For the text-containing cell, return its midpoint in (X, Y) coordinate format. 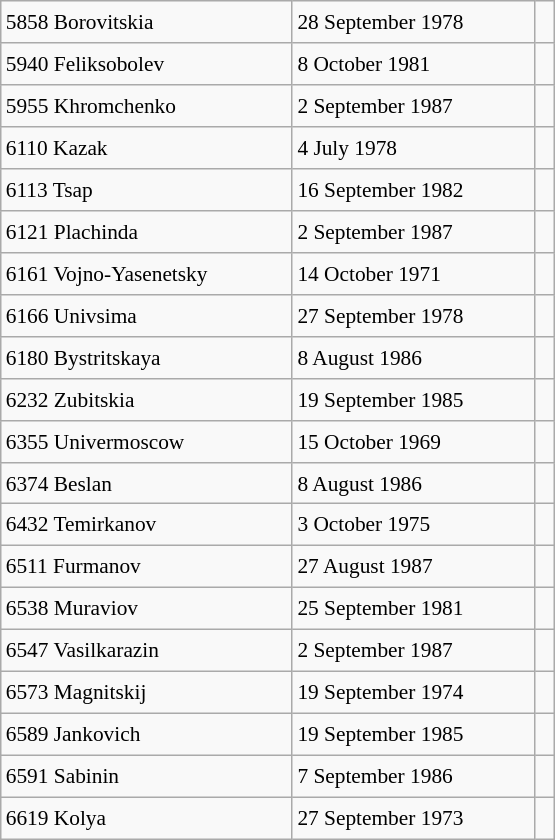
27 September 1978 (414, 315)
27 September 1973 (414, 818)
3 October 1975 (414, 525)
27 August 1987 (414, 567)
28 September 1978 (414, 22)
6374 Beslan (147, 483)
6619 Kolya (147, 818)
6547 Vasilkarazin (147, 651)
4 July 1978 (414, 148)
6573 Magnitskij (147, 693)
5940 Feliksobolev (147, 64)
15 October 1969 (414, 441)
6355 Univermoscow (147, 441)
6161 Vojno-Yasenetsky (147, 274)
6113 Tsap (147, 190)
16 September 1982 (414, 190)
6121 Plachinda (147, 232)
5858 Borovitskia (147, 22)
14 October 1971 (414, 274)
6232 Zubitskia (147, 399)
6511 Furmanov (147, 567)
6591 Sabinin (147, 776)
6180 Bystritskaya (147, 357)
6589 Jankovich (147, 735)
6110 Kazak (147, 148)
6432 Temirkanov (147, 525)
5955 Khromchenko (147, 106)
25 September 1981 (414, 609)
19 September 1974 (414, 693)
6166 Univsima (147, 315)
7 September 1986 (414, 776)
6538 Muraviov (147, 609)
8 October 1981 (414, 64)
